Capture the cell that displays the provided text and extract its [x, y] central coordinate. 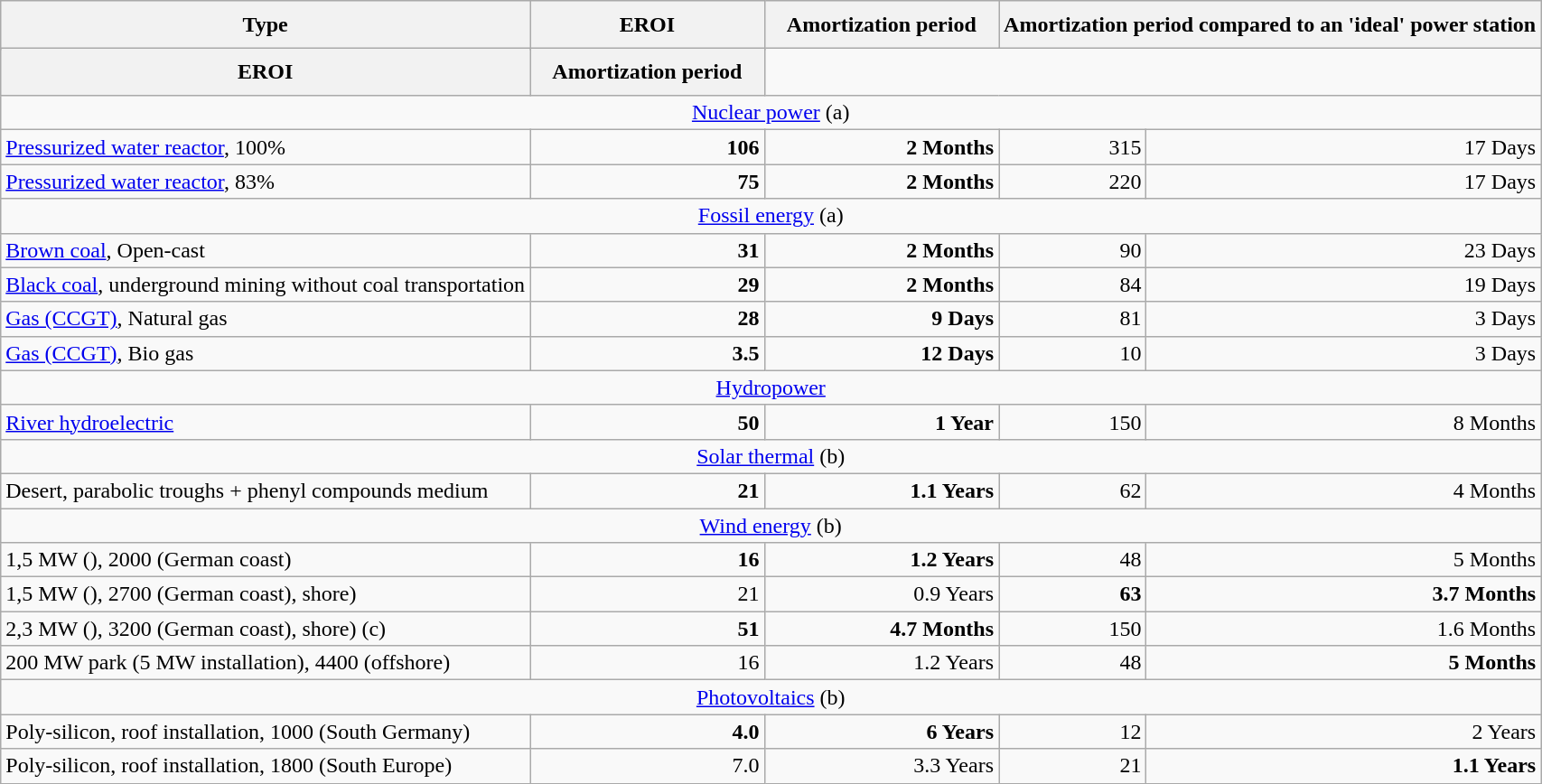
Gas (CCGT), Natural gas [266, 319]
12 [1073, 732]
4.7 Months [882, 629]
7.0 [647, 766]
Desert, parabolic troughs + phenyl compounds medium [266, 490]
220 [1073, 182]
Poly-silicon, roof installation, 1800 (South Europe) [266, 766]
1,5 MW (), 2000 (German coast) [266, 560]
3.7 Months [1344, 594]
Type [266, 24]
Gas (CCGT), Bio gas [266, 353]
2 Years [1344, 732]
0.9 Years [882, 594]
6 Years [882, 732]
84 [1073, 285]
4.0 [647, 732]
Hydropower [771, 387]
2,3 MW (), 3200 (German coast), shore) (c) [266, 629]
315 [1073, 147]
Pressurized water reactor, 100% [266, 147]
12 Days [882, 353]
23 Days [1344, 250]
81 [1073, 319]
1.6 Months [1344, 629]
19 Days [1344, 285]
Solar thermal (b) [771, 456]
River hydroelectric [266, 422]
Fossil energy (a) [771, 216]
51 [647, 629]
63 [1073, 594]
1 Year [882, 422]
29 [647, 285]
Nuclear power (a) [771, 113]
3.5 [647, 353]
75 [647, 182]
10 [1073, 353]
106 [647, 147]
200 MW park (5 MW installation), 4400 (offshore) [266, 663]
Black coal, underground mining without coal transportation [266, 285]
28 [647, 319]
Photovoltaics (b) [771, 697]
8 Months [1344, 422]
9 Days [882, 319]
90 [1073, 250]
Brown coal, Open-cast [266, 250]
4 Months [1344, 490]
Pressurized water reactor, 83% [266, 182]
62 [1073, 490]
Wind energy (b) [771, 525]
1,5 MW (), 2700 (German coast), shore) [266, 594]
50 [647, 422]
3.3 Years [882, 766]
Poly-silicon, roof installation, 1000 (South Germany) [266, 732]
31 [647, 250]
Amortization period compared to an 'ideal' power station [1270, 24]
